For the text-containing cell, return its midpoint in (x, y) coordinate format. 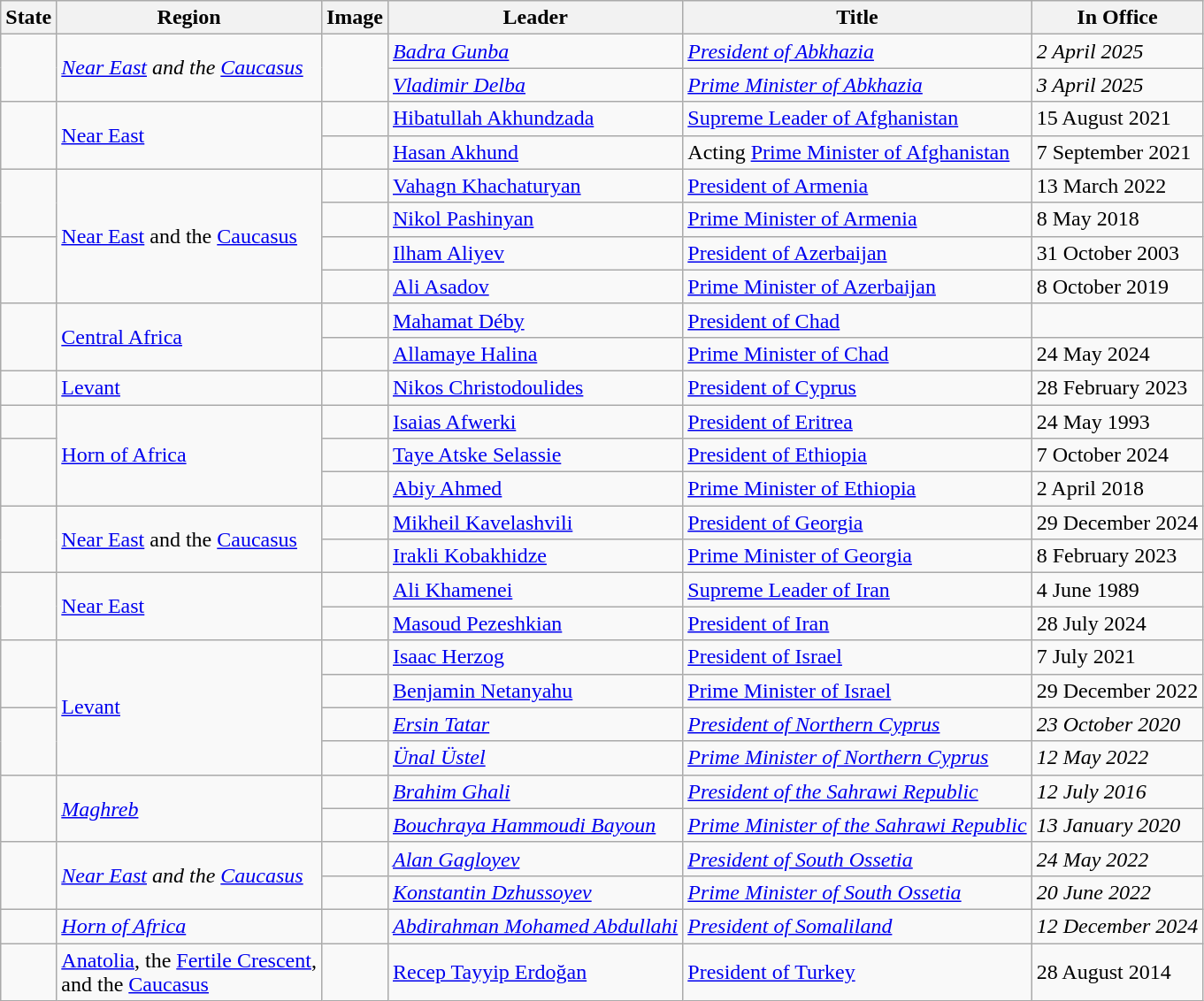
Isaac Herzog (534, 657)
Irakli Kobakhidze (534, 556)
Prime Minister of the Sahrawi Republic (857, 825)
Mikheil Kavelashvili (534, 523)
24 May 2022 (1117, 859)
In Office (1117, 18)
Region (189, 18)
8 May 2018 (1117, 219)
28 February 2023 (1117, 387)
Benjamin Netanyahu (534, 691)
Brahim Ghali (534, 791)
Prime Minister of Northern Cyprus (857, 758)
4 June 1989 (1117, 590)
2 April 2025 (1117, 51)
Ilham Aliyev (534, 253)
President of Cyprus (857, 387)
20 June 2022 (1117, 892)
7 July 2021 (1117, 657)
29 December 2024 (1117, 523)
Anatolia, the Fertile Crescent,and the Caucasus (189, 971)
15 August 2021 (1117, 118)
8 February 2023 (1117, 556)
Masoud Pezeshkian (534, 623)
President of Eritrea (857, 422)
Badra Gunba (534, 51)
Bouchraya Hammoudi Bayoun (534, 825)
8 October 2019 (1117, 287)
24 May 2024 (1117, 354)
President of Azerbaijan (857, 253)
President of the Sahrawi Republic (857, 791)
Prime Minister of Armenia (857, 219)
Prime Minister of Abkhazia (857, 85)
7 September 2021 (1117, 152)
Recep Tayyip Erdoğan (534, 971)
3 April 2025 (1117, 85)
President of South Ossetia (857, 859)
Abdirahman Mohamed Abdullahi (534, 926)
23 October 2020 (1117, 724)
Alan Gagloyev (534, 859)
Isaias Afwerki (534, 422)
Allamaye Halina (534, 354)
Vladimir Delba (534, 85)
Ünal Üstel (534, 758)
Prime Minister of Chad (857, 354)
12 July 2016 (1117, 791)
Leader (534, 18)
Prime Minister of Ethiopia (857, 489)
Prime Minister of Israel (857, 691)
President of Iran (857, 623)
Image (354, 18)
Prime Minister of Azerbaijan (857, 287)
12 May 2022 (1117, 758)
28 July 2024 (1117, 623)
Central Africa (189, 337)
President of Ethiopia (857, 455)
President of Georgia (857, 523)
12 December 2024 (1117, 926)
Title (857, 18)
Taye Atske Selassie (534, 455)
Vahagn Khachaturyan (534, 186)
Konstantin Dzhussoyev (534, 892)
President of Abkhazia (857, 51)
Prime Minister of South Ossetia (857, 892)
President of Turkey (857, 971)
State (28, 18)
Nikol Pashinyan (534, 219)
Nikos Christodoulides (534, 387)
President of Israel (857, 657)
Ali Khamenei (534, 590)
President of Northern Cyprus (857, 724)
28 August 2014 (1117, 971)
13 March 2022 (1117, 186)
Ersin Tatar (534, 724)
President of Somaliland (857, 926)
Maghreb (189, 808)
President of Armenia (857, 186)
7 October 2024 (1117, 455)
Hasan Akhund (534, 152)
President of Chad (857, 320)
Hibatullah Akhundzada (534, 118)
Abiy Ahmed (534, 489)
Ali Asadov (534, 287)
Supreme Leader of Iran (857, 590)
24 May 1993 (1117, 422)
2 April 2018 (1117, 489)
29 December 2022 (1117, 691)
Mahamat Déby (534, 320)
Acting Prime Minister of Afghanistan (857, 152)
13 January 2020 (1117, 825)
31 October 2003 (1117, 253)
Supreme Leader of Afghanistan (857, 118)
Prime Minister of Georgia (857, 556)
